Identify which cell holds the provided text, then report its (X, Y) central coordinate. 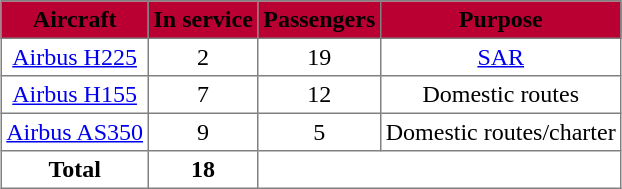
Total (74, 170)
In service (203, 20)
9 (203, 132)
5 (319, 132)
SAR (501, 57)
Domestic routes/charter (501, 132)
Purpose (501, 20)
2 (203, 57)
Domestic routes (501, 95)
12 (319, 95)
Airbus H225 (74, 57)
Passengers (319, 20)
Airbus H155 (74, 95)
18 (203, 170)
Aircraft (74, 20)
Airbus AS350 (74, 132)
7 (203, 95)
19 (319, 57)
